Search for the cell housing the specified text and yield its [X, Y] center coordinate. 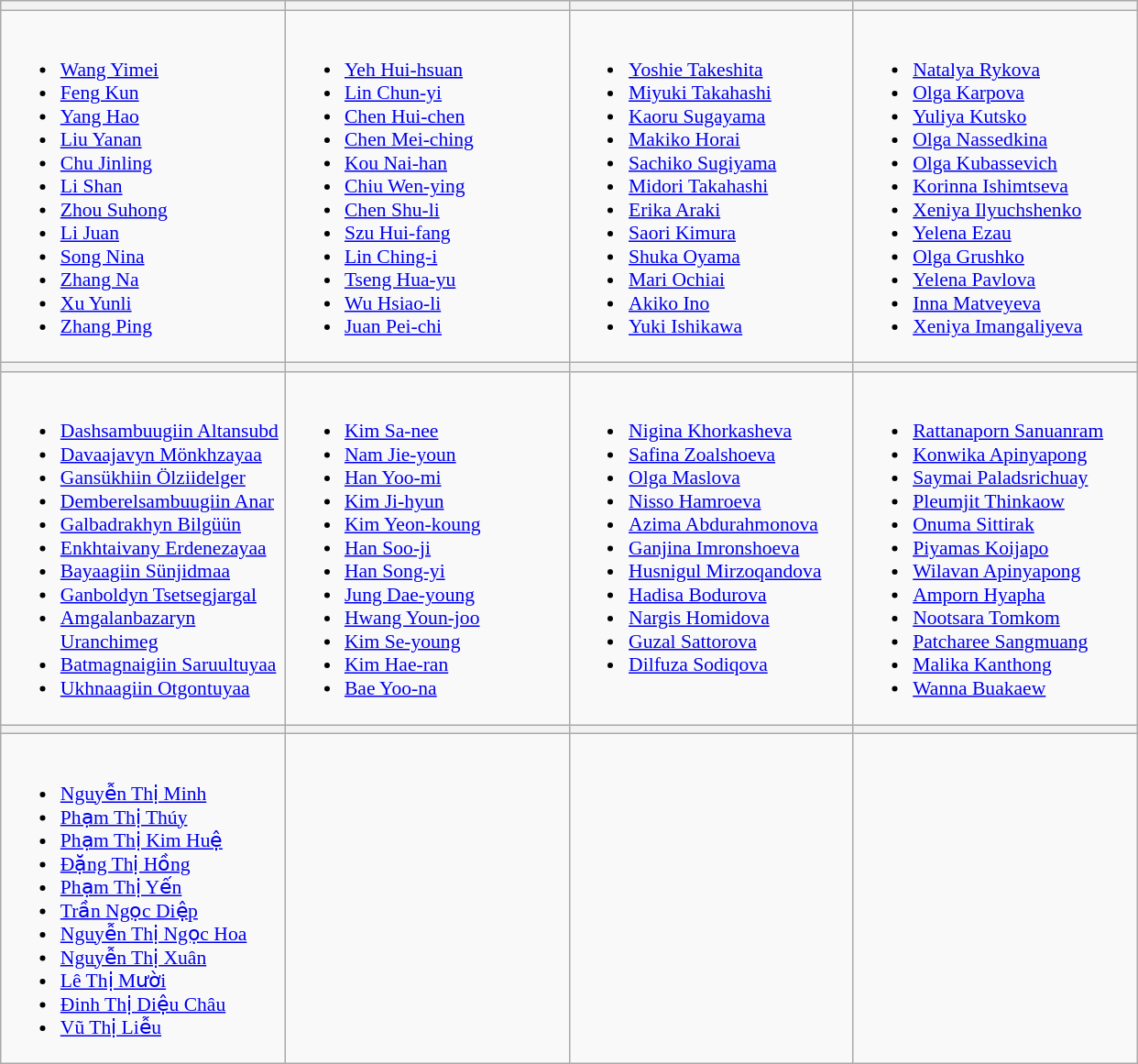
Wang YimeiFeng KunYang HaoLiu YananChu JinlingLi ShanZhou SuhongLi JuanSong NinaZhang NaXu YunliZhang Ping [143, 187]
Yeh Hui-hsuanLin Chun-yiChen Hui-chenChen Mei-chingKou Nai-hanChiu Wen-yingChen Shu-liSzu Hui-fangLin Ching-iTseng Hua-yuWu Hsiao-liJuan Pei-chi [427, 187]
Kim Sa-neeNam Jie-younHan Yoo-miKim Ji-hyunKim Yeon-koungHan Soo-jiHan Song-yiJung Dae-youngHwang Youn-jooKim Se-youngKim Hae-ranBae Yoo-na [427, 548]
